Scan for the cell matching the given text and deliver its (X, Y) coordinate at center. 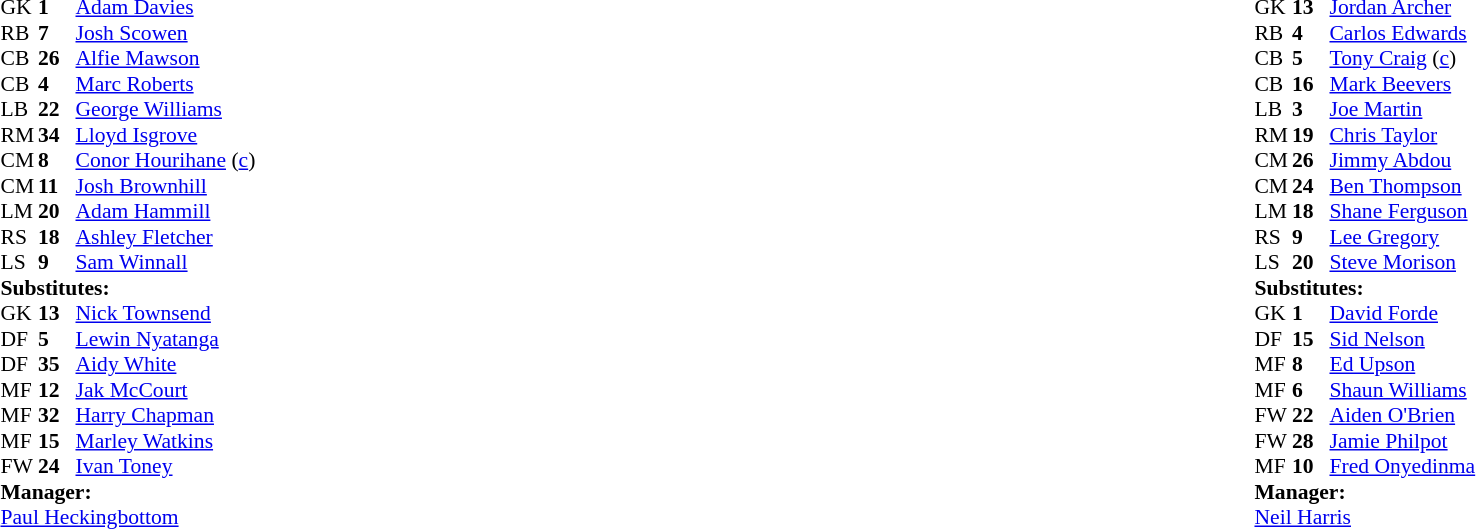
Jak McCourt (166, 390)
6 (1311, 390)
David Forde (1402, 313)
Aidy White (166, 365)
1 (1311, 313)
35 (57, 365)
7 (57, 33)
10 (1311, 467)
George Williams (166, 109)
Shaun Williams (1402, 390)
Josh Brownhill (166, 186)
3 (1311, 109)
Conor Hourihane (c) (166, 161)
Joe Martin (1402, 109)
Ed Upson (1402, 365)
Shane Ferguson (1402, 211)
Chris Taylor (1402, 135)
Aiden O'Brien (1402, 415)
12 (57, 390)
28 (1311, 441)
Lee Gregory (1402, 237)
Ashley Fletcher (166, 237)
Alfie Mawson (166, 59)
Lewin Nyatanga (166, 339)
32 (57, 415)
Sid Nelson (1402, 339)
Fred Onyedinma (1402, 467)
Steve Morison (1402, 263)
11 (57, 186)
16 (1311, 84)
Adam Hammill (166, 211)
Harry Chapman (166, 415)
Tony Craig (c) (1402, 59)
Mark Beevers (1402, 84)
Marley Watkins (166, 441)
Jimmy Abdou (1402, 161)
Josh Scowen (166, 33)
Lloyd Isgrove (166, 135)
Marc Roberts (166, 84)
Nick Townsend (166, 313)
Ivan Toney (166, 467)
Carlos Edwards (1402, 33)
13 (57, 313)
Sam Winnall (166, 263)
19 (1311, 135)
Ben Thompson (1402, 186)
34 (57, 135)
Jamie Philpot (1402, 441)
